Detect which cell encompasses the target text, then output its [x, y] center coordinate. 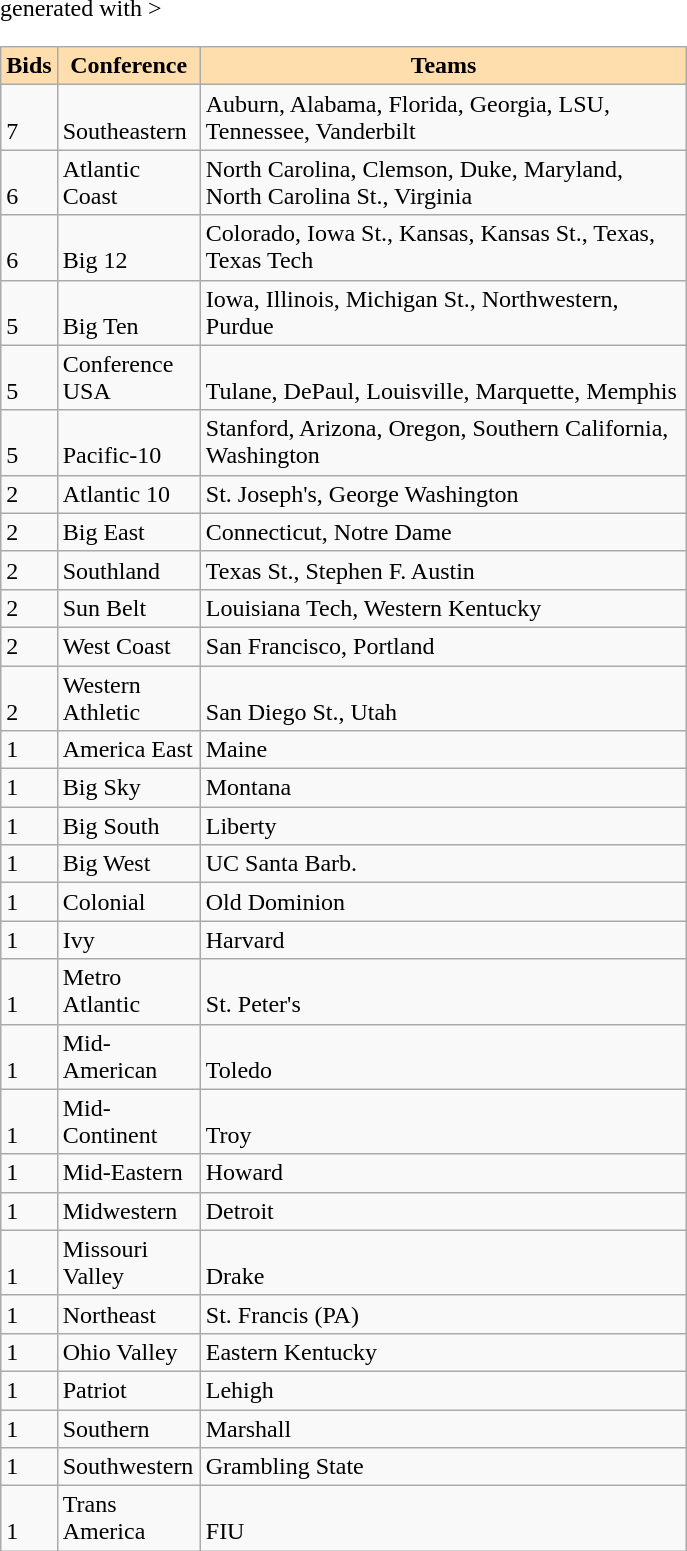
Howard [444, 1173]
Lehigh [444, 1390]
Big East [128, 532]
Maine [444, 750]
Sun Belt [128, 608]
Old Dominion [444, 902]
Toledo [444, 1056]
Teams [444, 66]
Conference [128, 66]
Big Ten [128, 312]
Stanford, Arizona, Oregon, Southern California, Washington [444, 442]
Big South [128, 826]
FIU [444, 1518]
Liberty [444, 826]
Metro Atlantic [128, 992]
Bids [29, 66]
Mid-Eastern [128, 1173]
St. Joseph's, George Washington [444, 494]
St. Peter's [444, 992]
Ohio Valley [128, 1352]
North Carolina, Clemson, Duke, Maryland, North Carolina St., Virginia [444, 182]
Texas St., Stephen F. Austin [444, 570]
Montana [444, 788]
Conference USA [128, 378]
Atlantic 10 [128, 494]
Big Sky [128, 788]
Auburn, Alabama, Florida, Georgia, LSU, Tennessee, Vanderbilt [444, 118]
Marshall [444, 1429]
Atlantic Coast [128, 182]
Eastern Kentucky [444, 1352]
Pacific-10 [128, 442]
Midwestern [128, 1211]
7 [29, 118]
UC Santa Barb. [444, 864]
Mid-American [128, 1056]
Missouri Valley [128, 1262]
Southeastern [128, 118]
Ivy [128, 940]
Patriot [128, 1390]
Connecticut, Notre Dame [444, 532]
Big 12 [128, 248]
Colorado, Iowa St., Kansas, Kansas St., Texas, Texas Tech [444, 248]
St. Francis (PA) [444, 1314]
Grambling State [444, 1467]
Tulane, DePaul, Louisville, Marquette, Memphis [444, 378]
Trans America [128, 1518]
Louisiana Tech, Western Kentucky [444, 608]
Big West [128, 864]
Southern [128, 1429]
Mid-Continent [128, 1122]
West Coast [128, 646]
America East [128, 750]
San Diego St., Utah [444, 698]
San Francisco, Portland [444, 646]
Southland [128, 570]
Troy [444, 1122]
Drake [444, 1262]
Harvard [444, 940]
Northeast [128, 1314]
Colonial [128, 902]
Western Athletic [128, 698]
Detroit [444, 1211]
Iowa, Illinois, Michigan St., Northwestern, Purdue [444, 312]
Southwestern [128, 1467]
